Capture the cell that displays the provided text and extract its (X, Y) central coordinate. 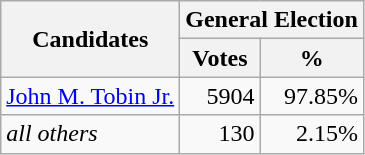
2.15% (312, 134)
Candidates (90, 39)
% (312, 58)
5904 (220, 96)
all others (90, 134)
130 (220, 134)
John M. Tobin Jr. (90, 96)
General Election (272, 20)
97.85% (312, 96)
Votes (220, 58)
